Scan for the cell matching the given text and deliver its (x, y) coordinate at center. 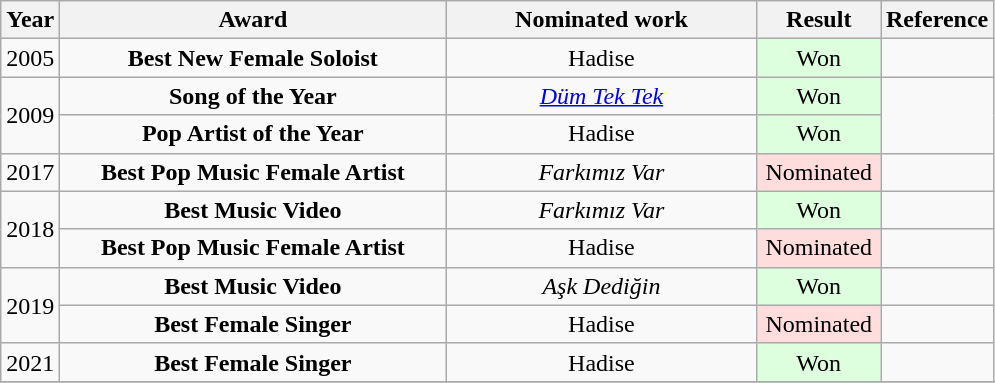
2009 (30, 115)
2017 (30, 172)
2005 (30, 58)
Song of the Year (253, 96)
2021 (30, 362)
2018 (30, 229)
Düm Tek Tek (602, 96)
2019 (30, 305)
Nominated work (602, 20)
Best New Female Soloist (253, 58)
Reference (936, 20)
Pop Artist of the Year (253, 134)
Award (253, 20)
Result (819, 20)
Year (30, 20)
Aşk Dediğin (602, 286)
